Pinpoint the cell where the given text exists, returning its [x, y] midpoint coordinate. 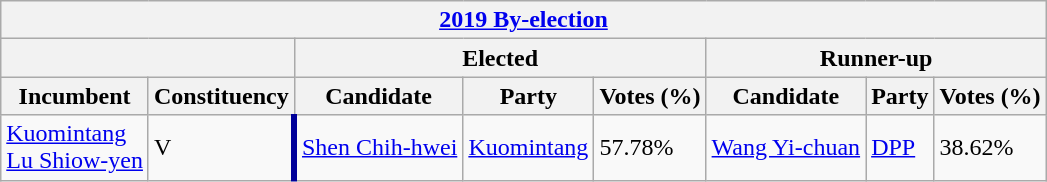
V [221, 148]
57.78% [650, 148]
38.62% [990, 148]
Kuomintang [528, 148]
KuomintangLu Shiow-yen [75, 148]
Constituency [221, 96]
Runner-up [876, 58]
Wang Yi-chuan [786, 148]
Incumbent [75, 96]
Elected [500, 58]
Shen Chih-hwei [378, 148]
2019 By-election [524, 20]
DPP [900, 148]
